Detect which cell encompasses the target text, then output its (X, Y) center coordinate. 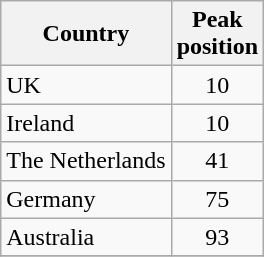
Ireland (86, 123)
41 (217, 161)
Country (86, 34)
Peakposition (217, 34)
Germany (86, 199)
93 (217, 237)
The Netherlands (86, 161)
UK (86, 85)
Australia (86, 237)
75 (217, 199)
